Determine the (x, y) coordinate at the center of the cell enclosing the given text.  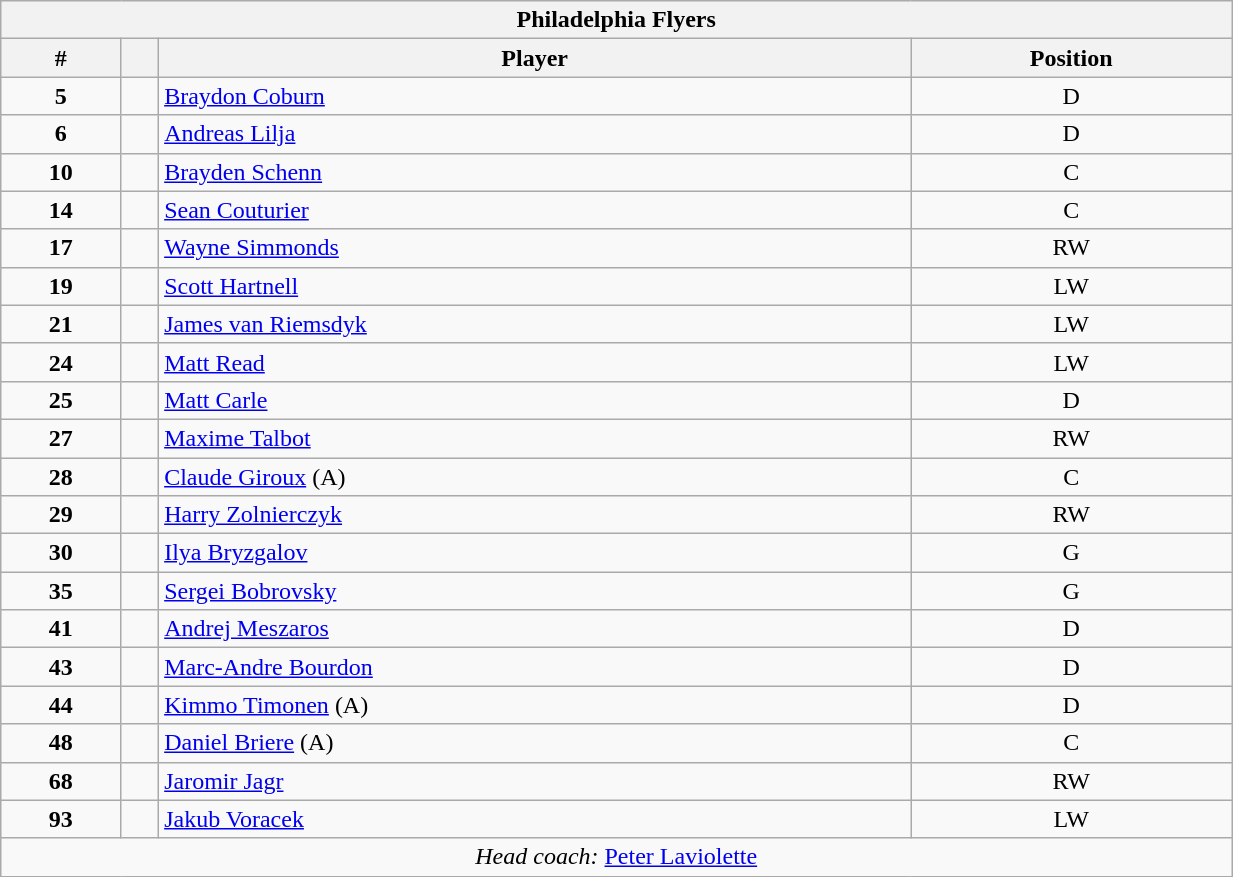
Sean Couturier (535, 210)
Andrej Meszaros (535, 629)
Kimmo Timonen (A) (535, 705)
25 (61, 400)
Jakub Voracek (535, 819)
30 (61, 553)
# (61, 58)
93 (61, 819)
Harry Zolnierczyk (535, 515)
Daniel Briere (A) (535, 743)
Wayne Simmonds (535, 248)
28 (61, 477)
Philadelphia Flyers (616, 20)
6 (61, 134)
27 (61, 438)
Ilya Bryzgalov (535, 553)
24 (61, 362)
Brayden Schenn (535, 172)
10 (61, 172)
41 (61, 629)
44 (61, 705)
Marc-Andre Bourdon (535, 667)
Jaromir Jagr (535, 781)
Sergei Bobrovsky (535, 591)
James van Riemsdyk (535, 324)
Andreas Lilja (535, 134)
Scott Hartnell (535, 286)
Head coach: Peter Laviolette (616, 857)
19 (61, 286)
35 (61, 591)
Player (535, 58)
43 (61, 667)
29 (61, 515)
21 (61, 324)
68 (61, 781)
Position (1072, 58)
14 (61, 210)
Matt Read (535, 362)
Matt Carle (535, 400)
17 (61, 248)
Claude Giroux (A) (535, 477)
Maxime Talbot (535, 438)
Braydon Coburn (535, 96)
48 (61, 743)
5 (61, 96)
